Capture the cell that displays the provided text and extract its [x, y] central coordinate. 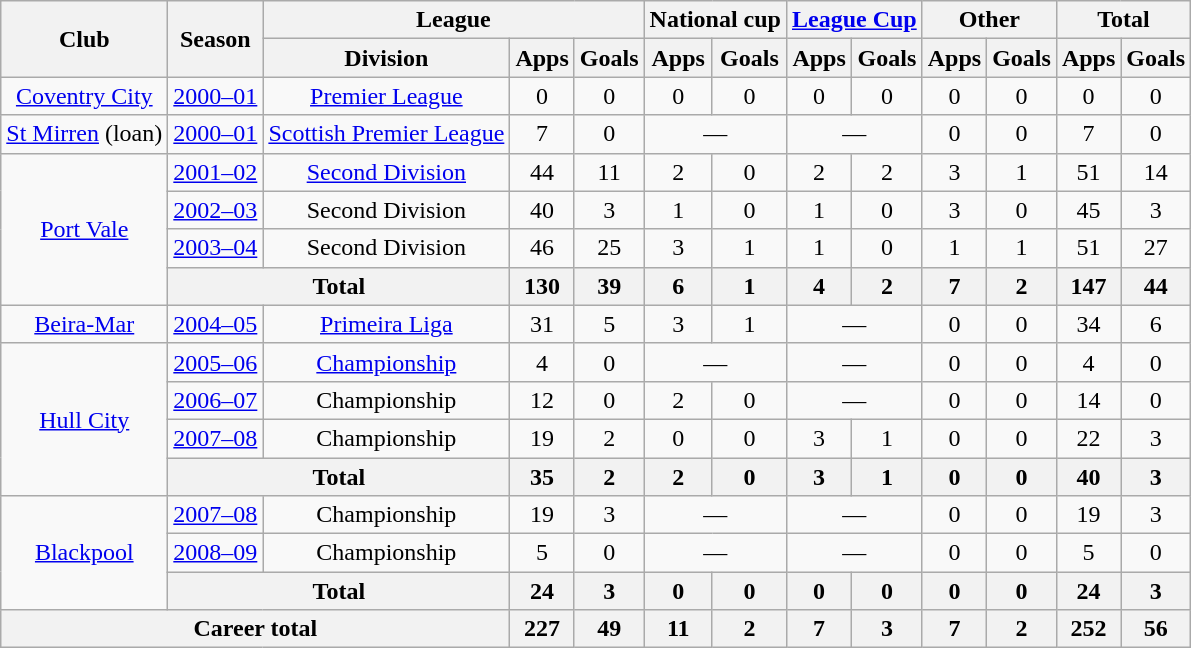
31 [542, 324]
46 [542, 248]
56 [1156, 629]
22 [1088, 438]
39 [609, 286]
Premier League [386, 96]
49 [609, 629]
2001–02 [216, 172]
34 [1088, 324]
Club [84, 39]
2005–06 [216, 362]
25 [609, 248]
2002–03 [216, 210]
National cup [715, 20]
130 [542, 286]
Scottish Premier League [386, 134]
2003–04 [216, 248]
Other [989, 20]
45 [1088, 210]
Primeira Liga [386, 324]
35 [542, 477]
2006–07 [216, 400]
147 [1088, 286]
252 [1088, 629]
League Cup [854, 20]
2008–09 [216, 553]
Career total [256, 629]
Port Vale [84, 229]
St Mirren (loan) [84, 134]
Coventry City [84, 96]
Season [216, 39]
League [454, 20]
227 [542, 629]
Blackpool [84, 553]
Hull City [84, 419]
12 [542, 400]
Division [386, 58]
2004–05 [216, 324]
Beira-Mar [84, 324]
27 [1156, 248]
